Search for the cell housing the specified text and yield its (X, Y) center coordinate. 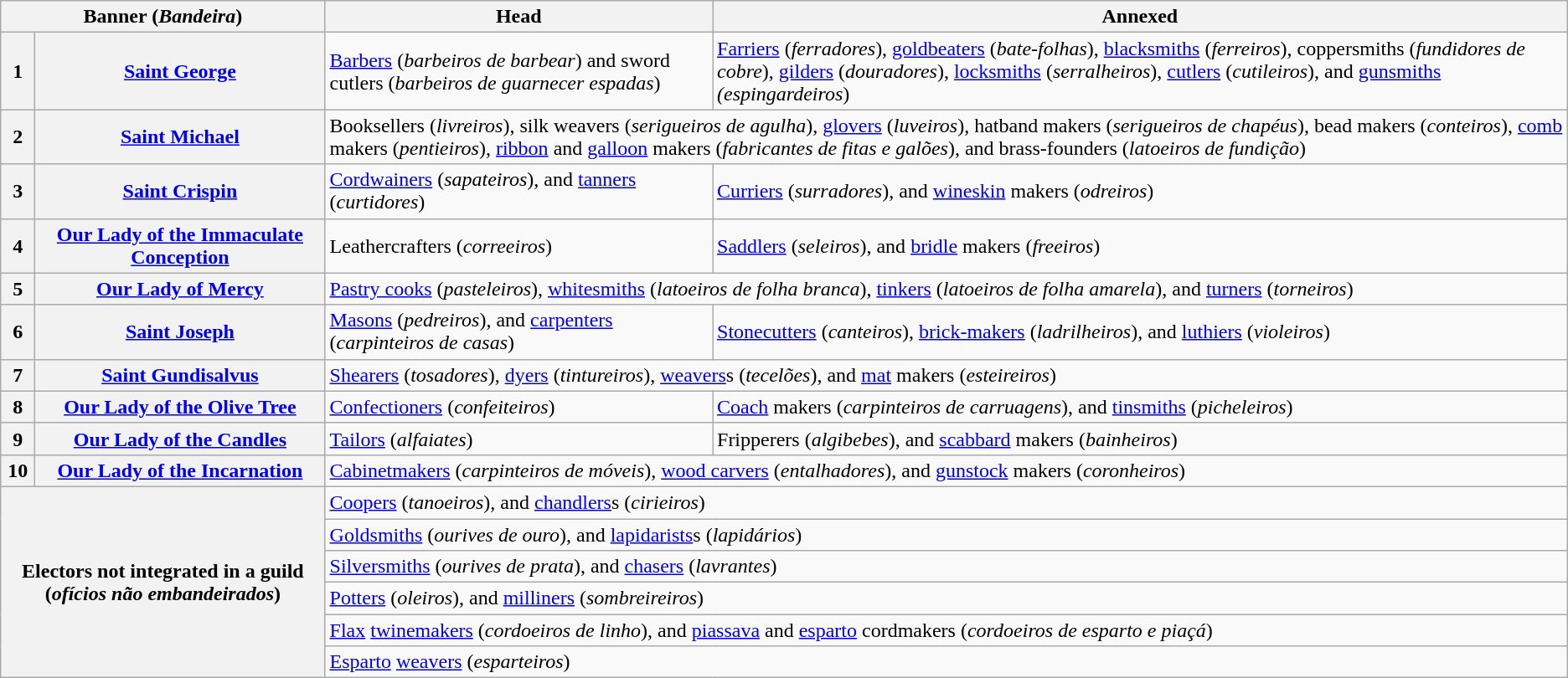
Stonecutters (canteiros), brick-makers (ladrilheiros), and luthiers (violeiros) (1139, 331)
Head (518, 17)
Curriers (surradores), and wineskin makers (odreiros) (1139, 191)
Electors not integrated in a guild (ofícios não embandeirados) (162, 582)
Confectioners (confeiteiros) (518, 407)
Barbers (barbeiros de barbear) and sword cutlers (barbeiros de guarnecer espadas) (518, 71)
2 (18, 137)
Esparto weavers (esparteiros) (946, 662)
3 (18, 191)
Shearers (tosadores), dyers (tintureiros), weaverss (tecelões), and mat makers (esteireiros) (946, 375)
Saint Joseph (180, 331)
Coopers (tanoeiros), and chandlerss (cirieiros) (946, 502)
Our Lady of the Candles (180, 439)
Our Lady of the Olive Tree (180, 407)
Cordwainers (sapateiros), and tanners (curtidores) (518, 191)
Silversmiths (ourives de prata), and chasers (lavrantes) (946, 567)
Our Lady of Mercy (180, 289)
Coach makers (carpinteiros de carruagens), and tinsmiths (picheleiros) (1139, 407)
Cabinetmakers (carpinteiros de móveis), wood carvers (entalhadores), and gunstock makers (coronheiros) (946, 470)
Annexed (1139, 17)
4 (18, 246)
7 (18, 375)
5 (18, 289)
10 (18, 470)
Pastry cooks (pasteleiros), whitesmiths (latoeiros de folha branca), tinkers (latoeiros de folha amarela), and turners (torneiros) (946, 289)
Banner (Bandeira) (162, 17)
Masons (pedreiros), and carpenters (carpinteiros de casas) (518, 331)
Leathercrafters (correeiros) (518, 246)
1 (18, 71)
Tailors (alfaiates) (518, 439)
Potters (oleiros), and milliners (sombreireiros) (946, 598)
Saint Gundisalvus (180, 375)
Our Lady of the Immaculate Conception (180, 246)
9 (18, 439)
Saint Michael (180, 137)
6 (18, 331)
Flax twinemakers (cordoeiros de linho), and piassava and esparto cordmakers (cordoeiros de esparto e piaçá) (946, 630)
Fripperers (algibebes), and scabbard makers (bainheiros) (1139, 439)
Our Lady of the Incarnation (180, 470)
Saint Crispin (180, 191)
Saddlers (seleiros), and bridle makers (freeiros) (1139, 246)
Saint George (180, 71)
Goldsmiths (ourives de ouro), and lapidaristss (lapidários) (946, 535)
8 (18, 407)
